Extract the (X, Y) coordinate from the center of the cell holding the provided text.  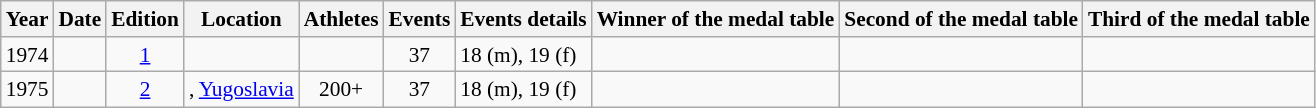
1 (145, 55)
Second of the medal table (961, 19)
Location (242, 19)
Athletes (342, 19)
Year (28, 19)
1975 (28, 90)
Winner of the medal table (716, 19)
2 (145, 90)
Third of the medal table (1199, 19)
1974 (28, 55)
Date (80, 19)
Edition (145, 19)
Events details (523, 19)
, Yugoslavia (242, 90)
Events (419, 19)
200+ (342, 90)
